Find where the given text appears and provide that cell's center as (x, y) coordinate. 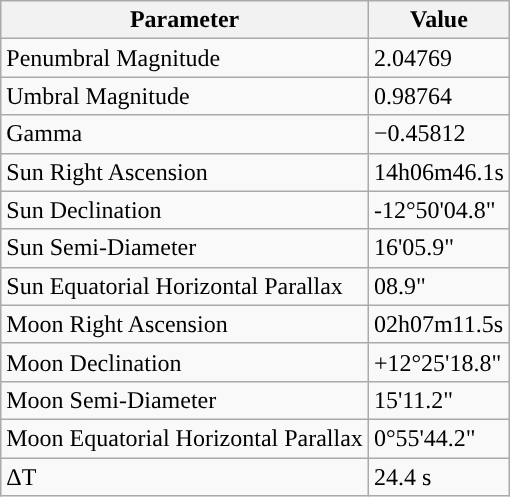
Sun Semi-Diameter (185, 248)
ΔT (185, 477)
16'05.9" (438, 248)
Moon Semi-Diameter (185, 400)
Umbral Magnitude (185, 96)
Parameter (185, 20)
Moon Right Ascension (185, 324)
−0.45812 (438, 134)
Gamma (185, 134)
Sun Equatorial Horizontal Parallax (185, 286)
Value (438, 20)
2.04769 (438, 58)
-12°50'04.8" (438, 210)
Sun Declination (185, 210)
0°55'44.2" (438, 438)
+12°25'18.8" (438, 362)
14h06m46.1s (438, 172)
Penumbral Magnitude (185, 58)
08.9" (438, 286)
02h07m11.5s (438, 324)
24.4 s (438, 477)
Moon Declination (185, 362)
Moon Equatorial Horizontal Parallax (185, 438)
15'11.2" (438, 400)
Sun Right Ascension (185, 172)
0.98764 (438, 96)
